From the cell containing the given text, extract its center point as [x, y] coordinate. 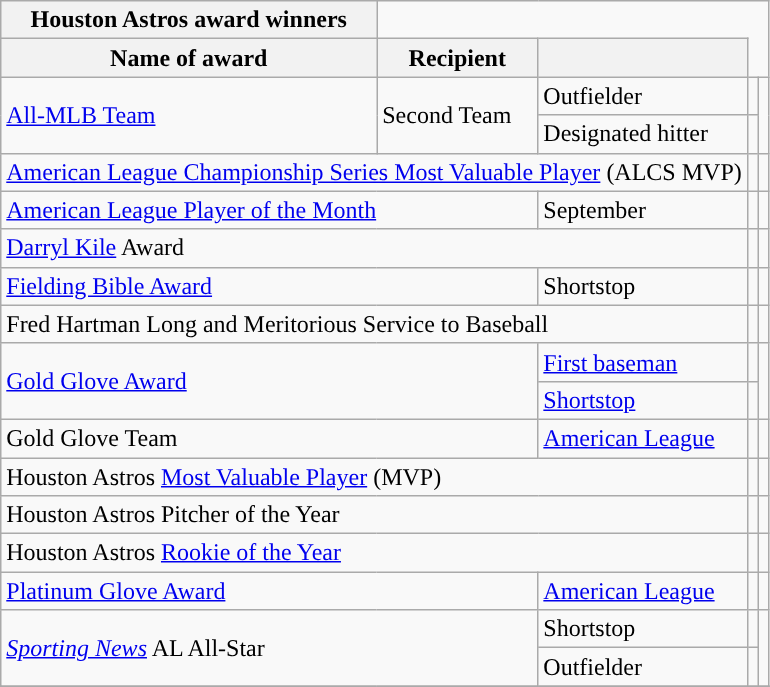
Recipient [458, 58]
Platinum Glove Award [270, 591]
Second Team [458, 115]
Gold Glove Award [270, 381]
American League Player of the Month [270, 210]
Houston Astros Most Valuable Player (MVP) [374, 477]
September [642, 210]
Designated hitter [642, 134]
Sporting News AL All-Star [270, 648]
Darryl Kile Award [374, 248]
Fred Hartman Long and Meritorious Service to Baseball [374, 324]
First baseman [642, 362]
Fielding Bible Award [270, 286]
Name of award [189, 58]
Houston Astros Pitcher of the Year [374, 515]
All-MLB Team [189, 115]
Gold Glove Team [270, 438]
Houston Astros Rookie of the Year [374, 553]
Houston Astros award winners [189, 20]
American League Championship Series Most Valuable Player (ALCS MVP) [374, 172]
